Scan for the cell matching the given text and deliver its [X, Y] coordinate at center. 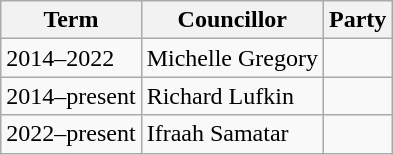
Michelle Gregory [232, 58]
2022–present [71, 134]
Ifraah Samatar [232, 134]
2014–present [71, 96]
Richard Lufkin [232, 96]
Councillor [232, 20]
2014–2022 [71, 58]
Party [357, 20]
Term [71, 20]
